From the cell containing the given text, extract its center point as (x, y) coordinate. 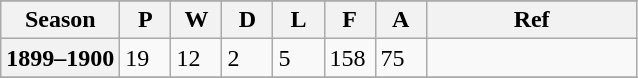
P (146, 20)
158 (350, 58)
19 (146, 58)
Season (60, 20)
F (350, 20)
A (400, 20)
L (298, 20)
W (196, 20)
1899–1900 (60, 58)
Ref (532, 20)
2 (248, 58)
D (248, 20)
75 (400, 58)
12 (196, 58)
5 (298, 58)
